For the text-containing cell, return its midpoint in [x, y] coordinate format. 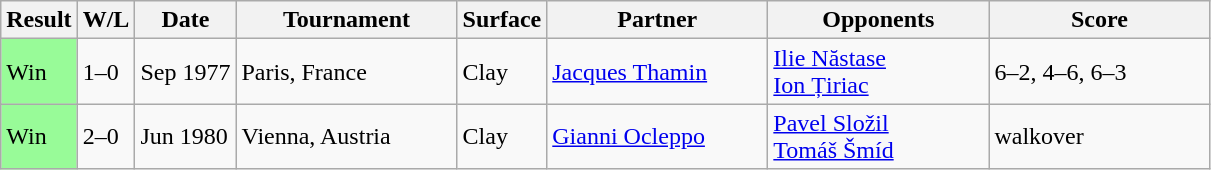
Partner [658, 20]
Opponents [878, 20]
Date [186, 20]
6–2, 4–6, 6–3 [1100, 72]
Vienna, Austria [346, 136]
2–0 [106, 136]
Jun 1980 [186, 136]
1–0 [106, 72]
Sep 1977 [186, 72]
W/L [106, 20]
Tournament [346, 20]
Jacques Thamin [658, 72]
Pavel Složil Tomáš Šmíd [878, 136]
Gianni Ocleppo [658, 136]
Ilie Năstase Ion Țiriac [878, 72]
walkover [1100, 136]
Surface [502, 20]
Result [39, 20]
Paris, France [346, 72]
Score [1100, 20]
